Return [x, y] of the center of cell containing provided text 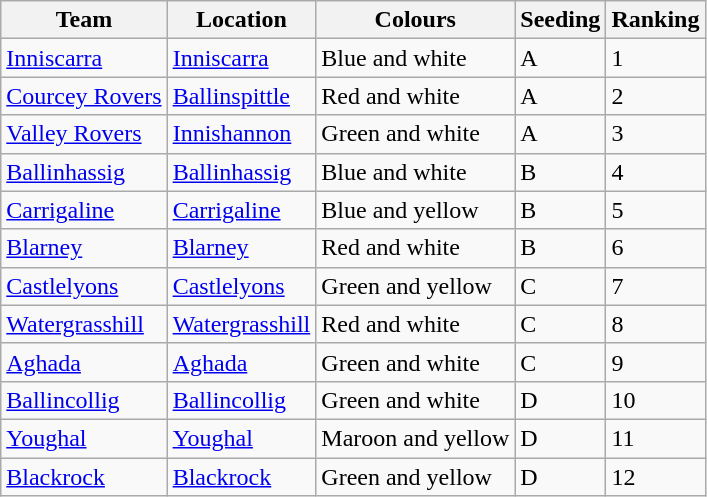
8 [656, 324]
6 [656, 248]
Innishannon [242, 134]
Seeding [560, 20]
Colours [416, 20]
10 [656, 400]
Blue and yellow [416, 210]
Courcey Rovers [84, 96]
12 [656, 477]
Ballinspittle [242, 96]
Location [242, 20]
4 [656, 172]
Ranking [656, 20]
7 [656, 286]
Maroon and yellow [416, 438]
5 [656, 210]
Valley Rovers [84, 134]
1 [656, 58]
11 [656, 438]
9 [656, 362]
Team [84, 20]
2 [656, 96]
3 [656, 134]
